For the text-containing cell, return its midpoint in (X, Y) coordinate format. 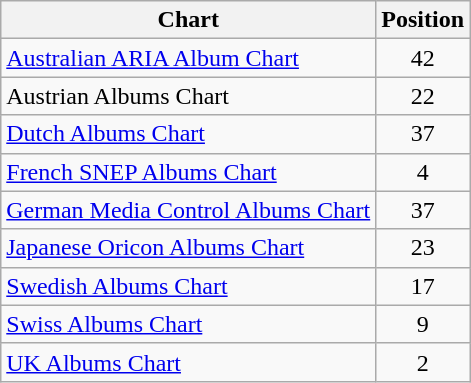
Japanese Oricon Albums Chart (188, 248)
Australian ARIA Album Chart (188, 58)
42 (423, 58)
French SNEP Albums Chart (188, 172)
German Media Control Albums Chart (188, 210)
Chart (188, 20)
Swedish Albums Chart (188, 286)
Austrian Albums Chart (188, 96)
Swiss Albums Chart (188, 324)
UK Albums Chart (188, 362)
22 (423, 96)
2 (423, 362)
Position (423, 20)
23 (423, 248)
9 (423, 324)
4 (423, 172)
Dutch Albums Chart (188, 134)
17 (423, 286)
